Return [X, Y] of the center of cell containing provided text 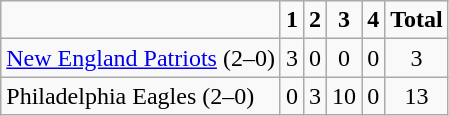
10 [344, 96]
13 [417, 96]
4 [374, 20]
1 [292, 20]
New England Patriots (2–0) [141, 58]
Philadelphia Eagles (2–0) [141, 96]
Total [417, 20]
2 [314, 20]
